Scan for the cell matching the given text and deliver its (x, y) coordinate at center. 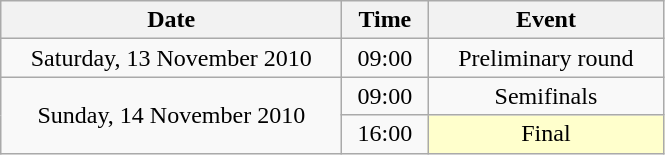
Event (546, 20)
Sunday, 14 November 2010 (172, 115)
16:00 (385, 134)
Date (172, 20)
Saturday, 13 November 2010 (172, 58)
Preliminary round (546, 58)
Final (546, 134)
Semifinals (546, 96)
Time (385, 20)
